From the cell containing the given text, extract its center point as [X, Y] coordinate. 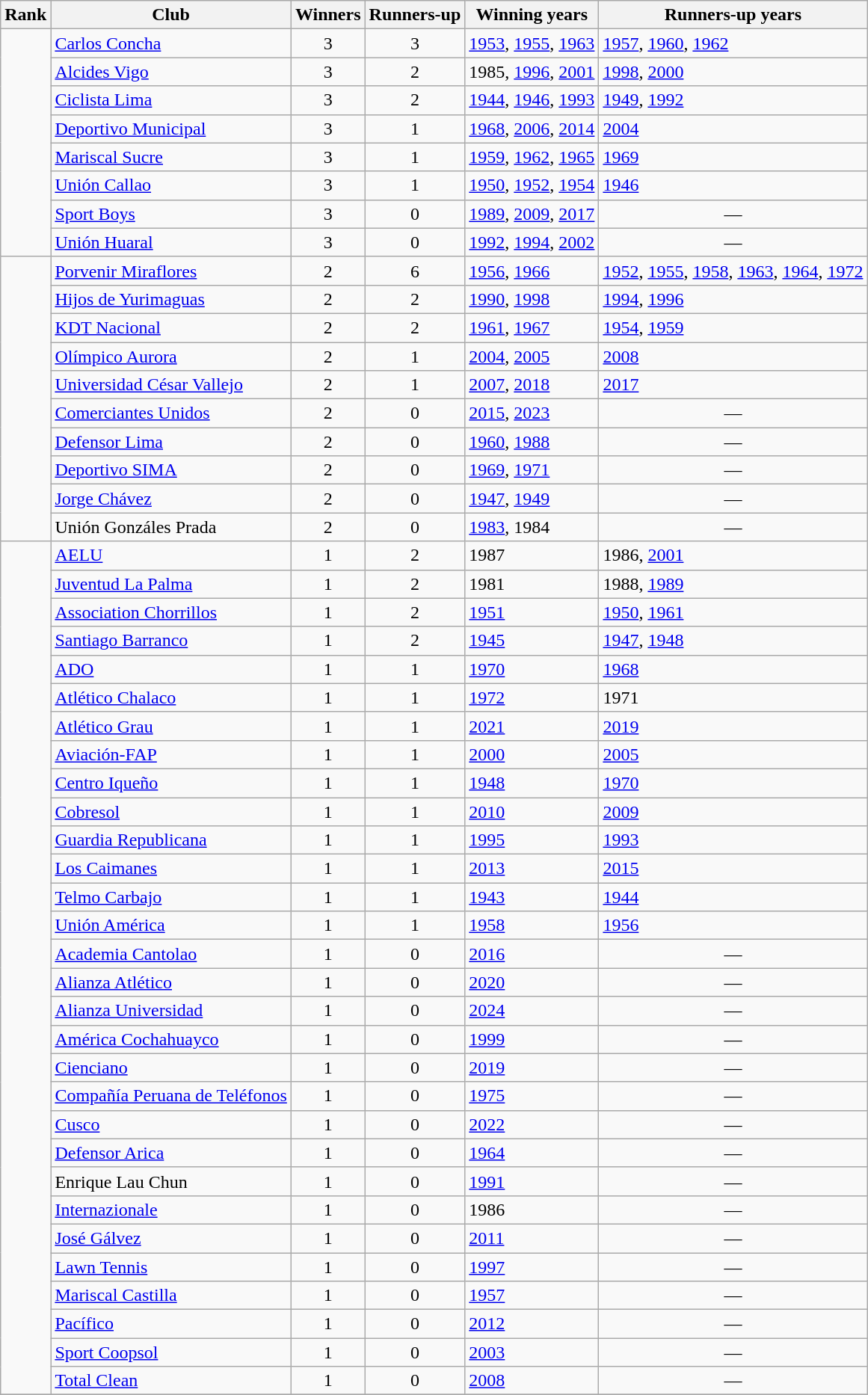
1944, 1946, 1993 [532, 100]
1969, 1971 [532, 470]
1968 [733, 669]
Runners-up years [733, 15]
2013 [532, 869]
Defensor Lima [171, 442]
1998, 2000 [733, 72]
Ciclista Lima [171, 100]
Association Chorrillos [171, 612]
Comerciantes Unidos [171, 413]
2016 [532, 954]
Lawn Tennis [171, 1267]
Runners-up [415, 15]
Alianza Universidad [171, 1011]
1995 [532, 840]
José Gálvez [171, 1238]
1981 [532, 584]
Santiago Barranco [171, 641]
Juventud La Palma [171, 584]
1968, 2006, 2014 [532, 129]
Deportivo SIMA [171, 470]
Hijos de Yurimaguas [171, 299]
KDT Nacional [171, 327]
1958 [532, 926]
Mariscal Castilla [171, 1296]
1983, 1984 [532, 527]
2003 [532, 1352]
1950, 1961 [733, 612]
Centro Iqueño [171, 783]
Deportivo Municipal [171, 129]
1987 [532, 555]
Internazionale [171, 1210]
2020 [532, 982]
Sport Coopsol [171, 1352]
2011 [532, 1238]
1975 [532, 1096]
1957, 1960, 1962 [733, 43]
Enrique Lau Chun [171, 1181]
Aviación-FAP [171, 754]
2010 [532, 811]
1988, 1989 [733, 584]
2009 [733, 811]
1994, 1996 [733, 299]
Winning years [532, 15]
1993 [733, 840]
Total Clean [171, 1381]
2017 [733, 385]
Cusco [171, 1124]
1947, 1949 [532, 499]
1948 [532, 783]
2012 [532, 1324]
Pacífico [171, 1324]
1944 [733, 897]
1986 [532, 1210]
Academia Cantolao [171, 954]
1946 [733, 185]
1951 [532, 612]
1961, 1967 [532, 327]
Sport Boys [171, 214]
AELU [171, 555]
Unión América [171, 926]
1999 [532, 1039]
1956, 1966 [532, 271]
1986, 2001 [733, 555]
1992, 1994, 2002 [532, 242]
Mariscal Sucre [171, 157]
1950, 1952, 1954 [532, 185]
1985, 1996, 2001 [532, 72]
Unión Huaral [171, 242]
Club [171, 15]
Guardia Republicana [171, 840]
Winners [327, 15]
2022 [532, 1124]
1956 [733, 926]
1989, 2009, 2017 [532, 214]
1957 [532, 1296]
Compañía Peruana de Teléfonos [171, 1096]
2021 [532, 726]
1960, 1988 [532, 442]
1971 [733, 697]
Cienciano [171, 1068]
1954, 1959 [733, 327]
1949, 1992 [733, 100]
1990, 1998 [532, 299]
Defensor Arica [171, 1153]
Alcides Vigo [171, 72]
Porvenir Miraflores [171, 271]
1959, 1962, 1965 [532, 157]
Universidad César Vallejo [171, 385]
Carlos Concha [171, 43]
1972 [532, 697]
2015 [733, 869]
Telmo Carbajo [171, 897]
Los Caimanes [171, 869]
Cobresol [171, 811]
Unión Gonzáles Prada [171, 527]
Olímpico Aurora [171, 357]
2007, 2018 [532, 385]
2005 [733, 754]
2024 [532, 1011]
Atlético Chalaco [171, 697]
1945 [532, 641]
1952, 1955, 1958, 1963, 1964, 1972 [733, 271]
Jorge Chávez [171, 499]
2000 [532, 754]
2004, 2005 [532, 357]
América Cochahuayco [171, 1039]
2015, 2023 [532, 413]
1997 [532, 1267]
Rank [25, 15]
Unión Callao [171, 185]
1969 [733, 157]
1943 [532, 897]
1947, 1948 [733, 641]
2004 [733, 129]
ADO [171, 669]
6 [415, 271]
Alianza Atlético [171, 982]
1953, 1955, 1963 [532, 43]
Atlético Grau [171, 726]
1964 [532, 1153]
1991 [532, 1181]
